Scan for the cell matching the given text and deliver its [X, Y] coordinate at center. 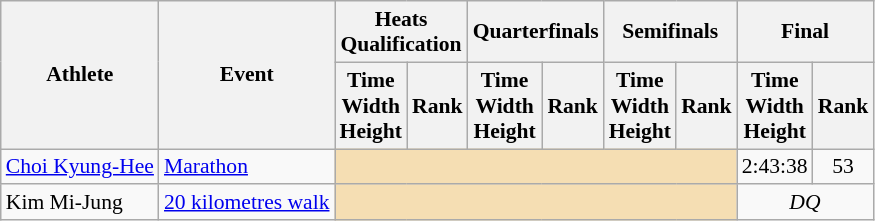
Choi Kyung-Hee [80, 167]
Final [806, 32]
DQ [806, 203]
Kim Mi-Jung [80, 203]
Event [247, 75]
2:43:38 [775, 167]
Athlete [80, 75]
53 [844, 167]
20 kilometres walk [247, 203]
Quarterfinals [536, 32]
Heats Qualification [402, 32]
Marathon [247, 167]
Semifinals [670, 32]
